Extract the (X, Y) coordinate from the center of the cell holding the provided text.  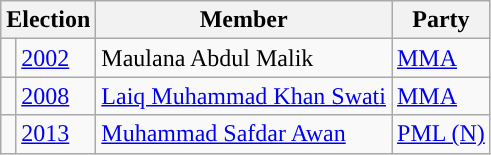
PML (N) (442, 134)
Muhammad Safdar Awan (244, 134)
2002 (56, 58)
Election (48, 20)
2013 (56, 134)
Laiq Muhammad Khan Swati (244, 96)
2008 (56, 96)
Party (442, 20)
Member (244, 20)
Maulana Abdul Malik (244, 58)
